Identify which cell holds the provided text, then report its [X, Y] central coordinate. 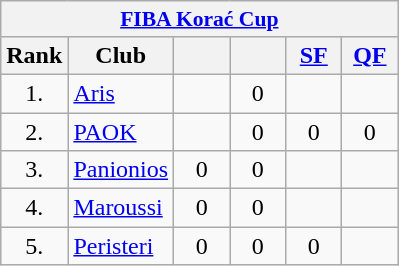
Peristeri [121, 246]
3. [34, 170]
FIBA Korać Cup [200, 19]
Panionios [121, 170]
1. [34, 93]
Rank [34, 55]
Aris [121, 93]
SF [314, 55]
Club [121, 55]
PAOK [121, 131]
5. [34, 246]
4. [34, 208]
QF [370, 55]
Maroussi [121, 208]
2. [34, 131]
